Determine the (X, Y) coordinate at the center of the cell enclosing the given text.  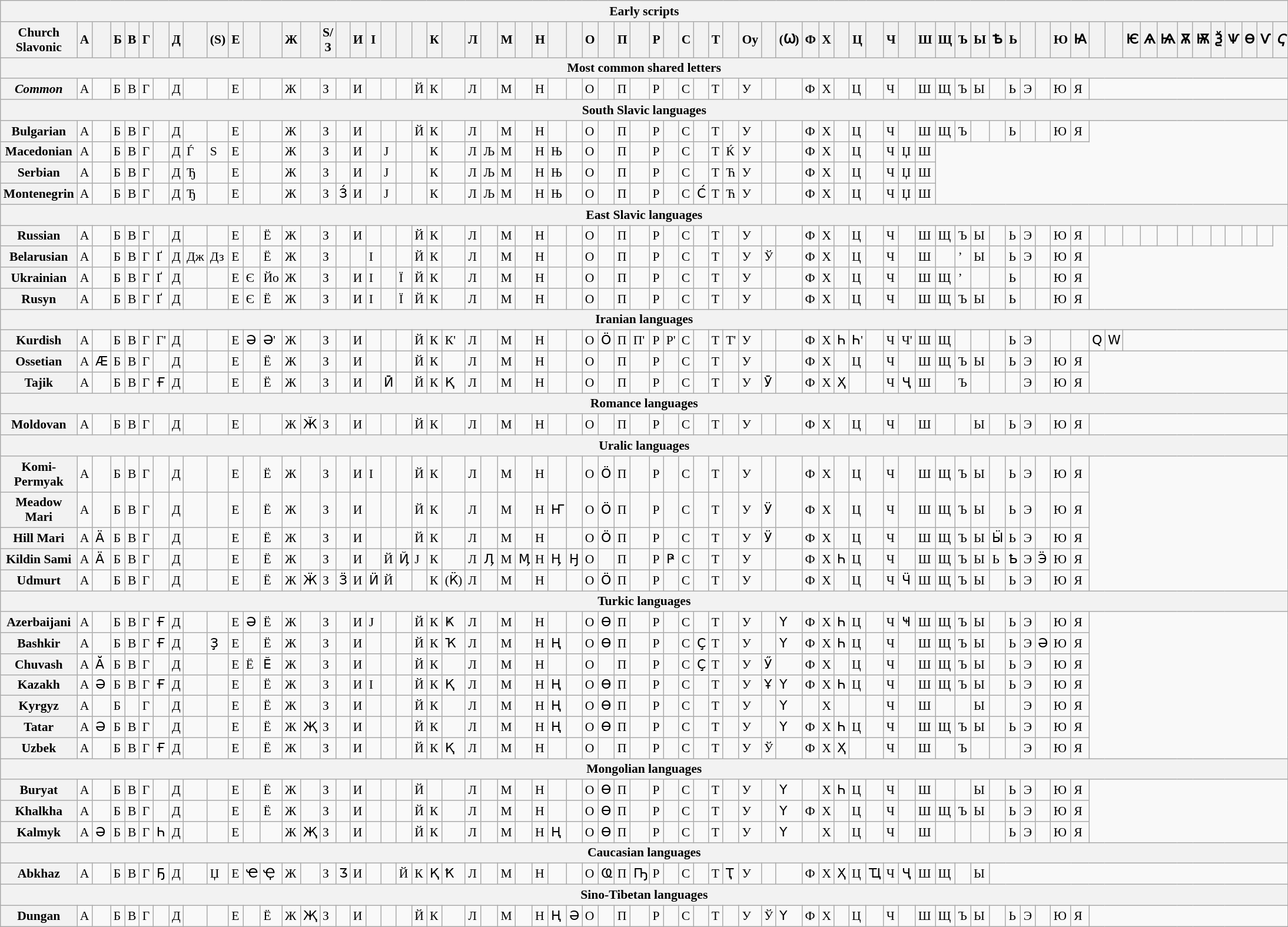
Ѩ (1167, 40)
Hill Mari (39, 539)
Romance languages (644, 404)
Ѯ (1219, 40)
Ӎ (524, 560)
Kildin Sami (39, 560)
Ӯ (769, 383)
Ꙗ (1080, 40)
Komi-Permyak (39, 474)
Ӭ (1043, 560)
Ҩ (606, 874)
Ӥ (373, 580)
Ӹ (997, 539)
Ukrainian (39, 278)
Mongolian languages (644, 769)
Uzbek (39, 748)
Һ' (857, 341)
Ӊ (557, 560)
Macedonian (39, 152)
Ѱ (1233, 40)
Ӈ (575, 560)
Turkic languages (644, 602)
Дз (218, 257)
(Ѕ) (218, 40)
Iranian languages (644, 320)
Ҵ (875, 874)
Ҽ (252, 874)
Ҙ (218, 643)
Ѳ (1249, 40)
З́ (343, 194)
Ә' (271, 341)
Ҿ (271, 874)
Ҋ (404, 560)
Sino-Tibetan languages (644, 895)
Uralic languages (644, 446)
Russian (39, 236)
Ԛ (1097, 341)
Most common shared letters (644, 68)
Chuvash (39, 664)
Ossetian (39, 362)
(К̈) (454, 580)
Ҁ (1281, 40)
Т' (731, 341)
Tatar (39, 727)
Buryat (39, 790)
Ѭ (1202, 40)
Ӟ (343, 580)
Ѓ (195, 152)
(Ѡ) (789, 40)
Azerbaijani (39, 623)
Belarusian (39, 257)
Ҥ (557, 510)
Ԝ (1114, 341)
Ӳ (769, 664)
Moldovan (39, 425)
Ӑ (101, 664)
Ҧ (640, 874)
Ҟ (454, 874)
Church Slavonic (39, 40)
Ҏ (671, 560)
Meadow Mari (39, 510)
Ҭ (731, 874)
Kalmyk (39, 832)
Abkhaz (39, 874)
К' (454, 341)
С́ (701, 194)
East Slavic languages (644, 215)
Ч' (907, 341)
Г' (161, 341)
Udmurt (39, 580)
Kurdish (39, 341)
Дж (195, 257)
Ѕ (218, 152)
Khalkha (39, 811)
Bulgarian (39, 131)
Ѫ (1186, 40)
Ӣ (389, 383)
Ӵ (907, 580)
South Slavic languages (644, 110)
Оу (750, 40)
Р' (671, 341)
Ҍ (1013, 560)
Ѕ/З (328, 40)
Ҕ (161, 874)
Ӕ (101, 362)
Ѵ (1266, 40)
Ӗ (271, 664)
П' (640, 341)
Rusyn (39, 299)
Ұ (769, 685)
Ӝ (310, 580)
Kyrgyz (39, 706)
Ѥ (1132, 40)
Serbian (39, 173)
Kazakh (39, 685)
Ѧ (1149, 40)
Dungan (39, 916)
Early scripts (644, 11)
Common (39, 89)
Caucasian languages (644, 853)
Ҡ (454, 643)
Ѣ (997, 40)
Ӂ (310, 425)
Ҹ (907, 623)
Ќ (731, 152)
Tajik (39, 383)
Montenegrin (39, 194)
Йо (271, 278)
Ӡ (343, 874)
Bashkir (39, 643)
Ӆ (489, 560)
Ҝ (454, 623)
